Scan for the cell matching the given text and deliver its [X, Y] coordinate at center. 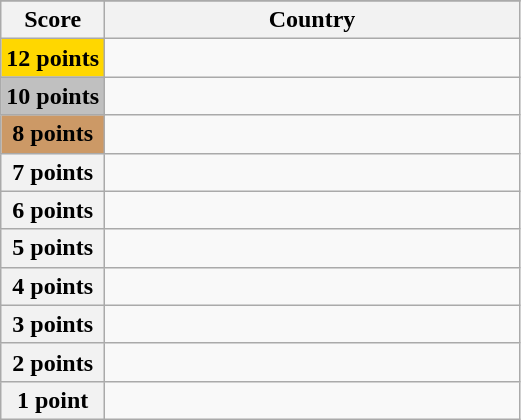
5 points [53, 248]
8 points [53, 134]
10 points [53, 96]
Country [312, 20]
2 points [53, 362]
Score [53, 20]
7 points [53, 172]
6 points [53, 210]
3 points [53, 324]
12 points [53, 58]
1 point [53, 400]
4 points [53, 286]
